Return [X, Y] of the center of cell containing provided text 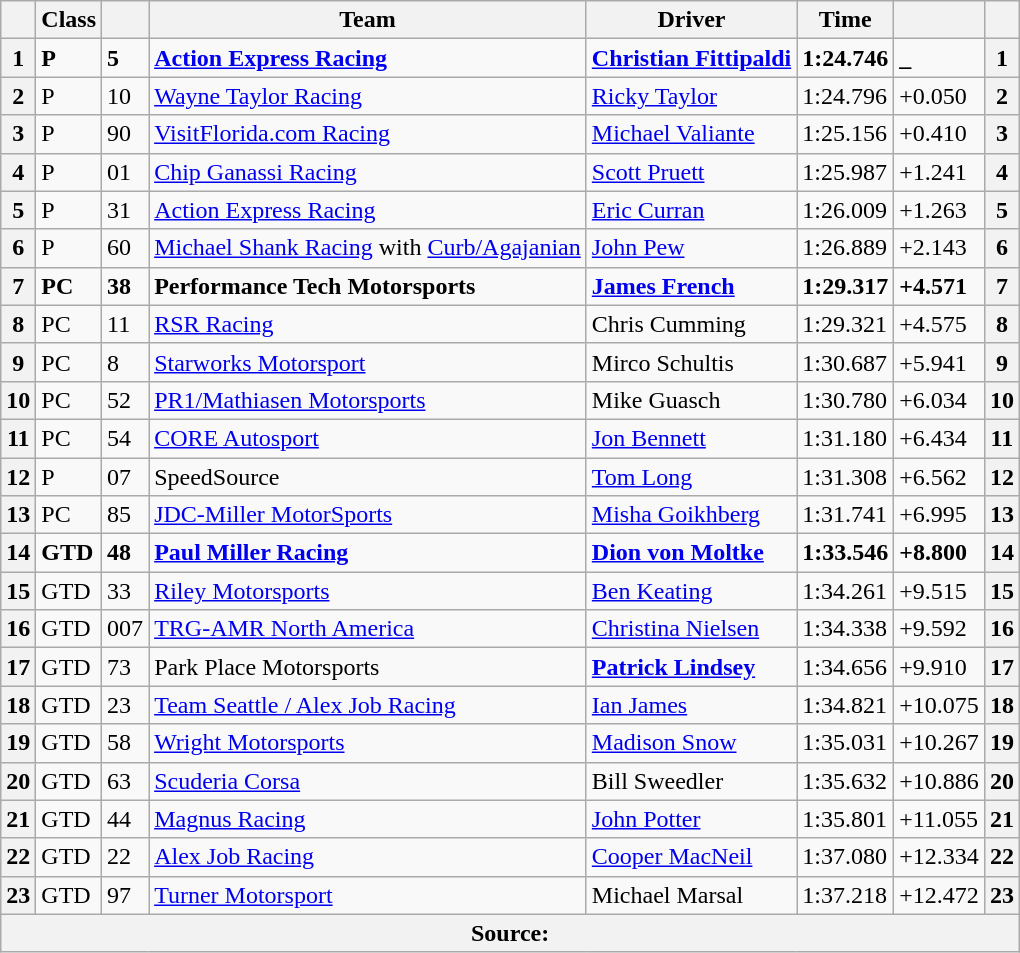
James French [691, 286]
Wayne Taylor Racing [368, 96]
+6.562 [940, 477]
1:31.308 [846, 477]
Ian James [691, 705]
1:29.321 [846, 324]
+1.263 [940, 210]
Cooper MacNeil [691, 857]
1:34.261 [846, 591]
Michael Shank Racing with Curb/Agajanian [368, 248]
+10.267 [940, 743]
1:26.889 [846, 248]
1:25.156 [846, 134]
Ben Keating [691, 591]
Time [846, 20]
01 [126, 172]
Mike Guasch [691, 400]
+4.575 [940, 324]
Dion von Moltke [691, 553]
Scott Pruett [691, 172]
Scuderia Corsa [368, 781]
TRG-AMR North America [368, 629]
+9.592 [940, 629]
+10.886 [940, 781]
Turner Motorsport [368, 895]
Starworks Motorsport [368, 362]
+4.571 [940, 286]
_ [940, 58]
+6.995 [940, 515]
44 [126, 819]
73 [126, 667]
52 [126, 400]
+10.075 [940, 705]
Magnus Racing [368, 819]
Paul Miller Racing [368, 553]
1:30.687 [846, 362]
VisitFlorida.com Racing [368, 134]
Alex Job Racing [368, 857]
1:24.796 [846, 96]
Patrick Lindsey [691, 667]
Christina Nielsen [691, 629]
Tom Long [691, 477]
Team Seattle / Alex Job Racing [368, 705]
+6.034 [940, 400]
07 [126, 477]
+5.941 [940, 362]
1:31.180 [846, 438]
33 [126, 591]
63 [126, 781]
Misha Goikhberg [691, 515]
Michael Valiante [691, 134]
1:33.546 [846, 553]
JDC-Miller MotorSports [368, 515]
007 [126, 629]
+0.410 [940, 134]
Madison Snow [691, 743]
48 [126, 553]
CORE Autosport [368, 438]
Park Place Motorsports [368, 667]
Bill Sweedler [691, 781]
1:37.218 [846, 895]
1:24.746 [846, 58]
+0.050 [940, 96]
1:30.780 [846, 400]
+12.472 [940, 895]
Driver [691, 20]
Wright Motorsports [368, 743]
Christian Fittipaldi [691, 58]
1:37.080 [846, 857]
Performance Tech Motorsports [368, 286]
1:34.821 [846, 705]
RSR Racing [368, 324]
Chris Cumming [691, 324]
38 [126, 286]
54 [126, 438]
1:35.801 [846, 819]
John Potter [691, 819]
Source: [510, 933]
1:34.656 [846, 667]
Eric Curran [691, 210]
Michael Marsal [691, 895]
Mirco Schultis [691, 362]
1:29.317 [846, 286]
1:35.031 [846, 743]
+11.055 [940, 819]
+12.334 [940, 857]
1:26.009 [846, 210]
John Pew [691, 248]
58 [126, 743]
SpeedSource [368, 477]
Team [368, 20]
PR1/Mathiasen Motorsports [368, 400]
1:31.741 [846, 515]
31 [126, 210]
90 [126, 134]
Riley Motorsports [368, 591]
Chip Ganassi Racing [368, 172]
+8.800 [940, 553]
Jon Bennett [691, 438]
+6.434 [940, 438]
60 [126, 248]
Class [69, 20]
Ricky Taylor [691, 96]
1:25.987 [846, 172]
97 [126, 895]
+9.910 [940, 667]
+9.515 [940, 591]
1:34.338 [846, 629]
+2.143 [940, 248]
85 [126, 515]
1:35.632 [846, 781]
+1.241 [940, 172]
